Scan for the cell matching the given text and deliver its (x, y) coordinate at center. 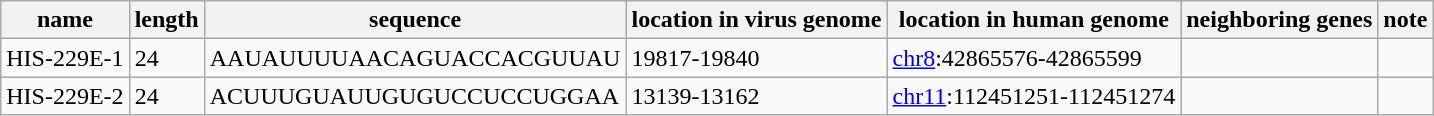
location in human genome (1034, 20)
location in virus genome (756, 20)
chr11:112451251-112451274 (1034, 96)
note (1406, 20)
HIS-229E-2 (65, 96)
chr8:42865576-42865599 (1034, 58)
19817-19840 (756, 58)
13139-13162 (756, 96)
ACUUUGUAUUGUGUCCUCCUGGAA (415, 96)
AAUAUUUUAACAGUACCACGUUAU (415, 58)
sequence (415, 20)
length (166, 20)
name (65, 20)
HIS-229E-1 (65, 58)
neighboring genes (1280, 20)
